Search for the cell housing the specified text and yield its (X, Y) center coordinate. 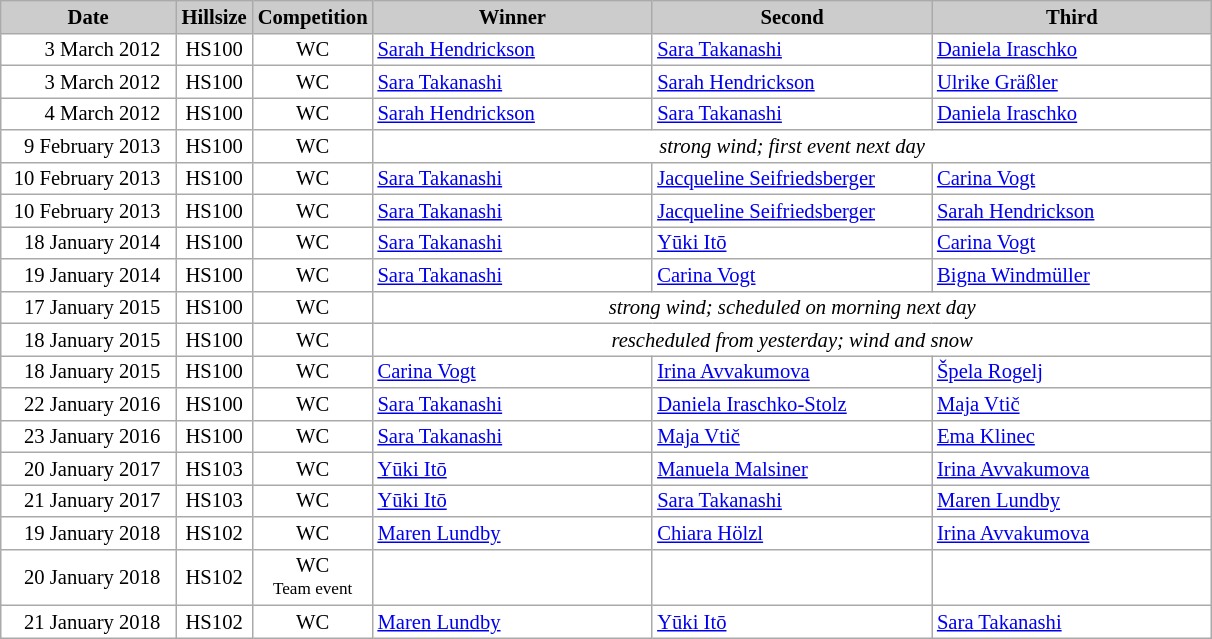
Winner (513, 16)
Špela Rogelj (1072, 371)
Chiara Hölzl (792, 532)
4 March 2012 (88, 113)
Hillsize (214, 16)
18 January 2014 (88, 242)
Third (1072, 16)
strong wind; scheduled on morning next day (792, 307)
20 January 2018 (88, 577)
Second (792, 16)
22 January 2016 (88, 404)
Manuela Malsiner (792, 468)
strong wind; first event next day (792, 146)
9 February 2013 (88, 146)
Bigna Windmüller (1072, 274)
WCTeam event (313, 577)
19 January 2018 (88, 532)
Daniela Iraschko-Stolz (792, 404)
21 January 2018 (88, 621)
Ulrike Gräßler (1072, 81)
23 January 2016 (88, 436)
17 January 2015 (88, 307)
Date (88, 16)
21 January 2017 (88, 500)
Ema Klinec (1072, 436)
20 January 2017 (88, 468)
Competition (313, 16)
19 January 2014 (88, 274)
rescheduled from yesterday; wind and snow (792, 339)
